Search for the cell housing the specified text and yield its (x, y) center coordinate. 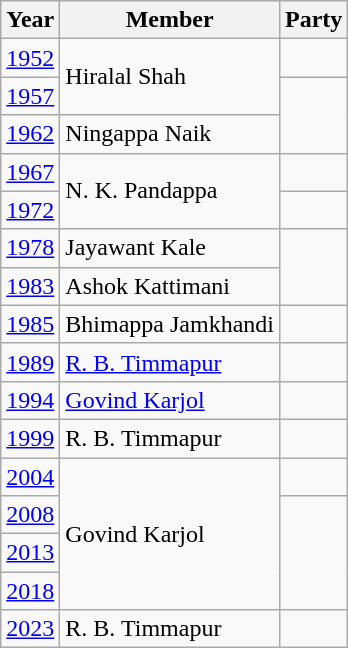
Year (30, 20)
2023 (30, 629)
N. K. Pandappa (170, 191)
1967 (30, 172)
Ningappa Naik (170, 134)
Jayawant Kale (170, 248)
1957 (30, 96)
1985 (30, 324)
2013 (30, 553)
Member (170, 20)
1994 (30, 400)
1983 (30, 286)
Bhimappa Jamkhandi (170, 324)
1972 (30, 210)
Ashok Kattimani (170, 286)
Party (314, 20)
2004 (30, 477)
1989 (30, 362)
1952 (30, 58)
1999 (30, 438)
1978 (30, 248)
1962 (30, 134)
2008 (30, 515)
2018 (30, 591)
Hiralal Shah (170, 77)
